Provide the (X, Y) coordinate of the cell's center where the given text is located.  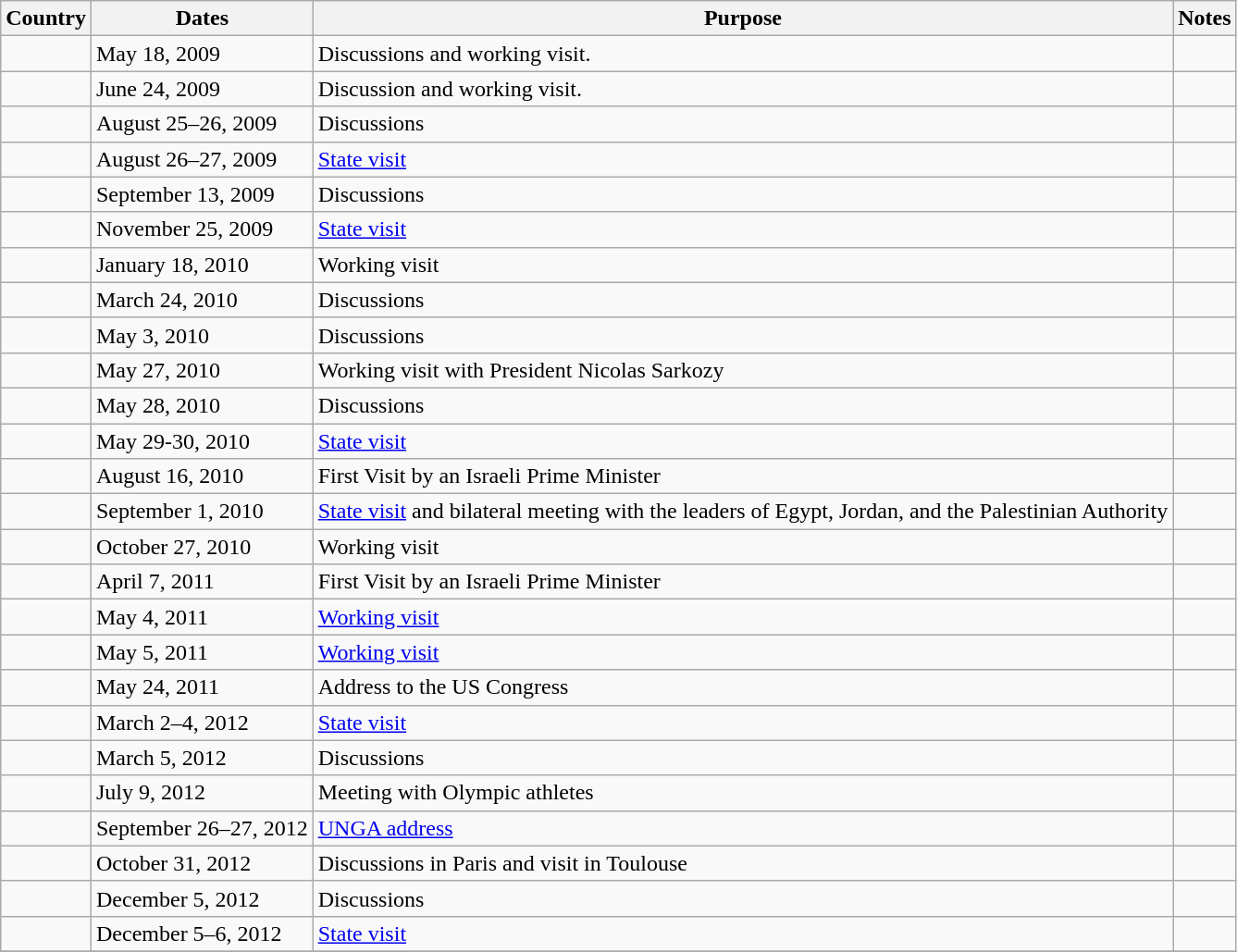
September 13, 2009 (202, 194)
March 24, 2010 (202, 300)
January 18, 2010 (202, 265)
September 1, 2010 (202, 512)
May 5, 2011 (202, 652)
Purpose (743, 19)
May 29-30, 2010 (202, 441)
May 28, 2010 (202, 405)
Discussion and working visit. (743, 89)
December 5–6, 2012 (202, 933)
Discussions in Paris and visit in Toulouse (743, 863)
October 27, 2010 (202, 547)
May 24, 2011 (202, 687)
June 24, 2009 (202, 89)
November 25, 2009 (202, 229)
March 5, 2012 (202, 758)
Address to the US Congress (743, 687)
Country (46, 19)
October 31, 2012 (202, 863)
Meeting with Olympic athletes (743, 793)
September 26–27, 2012 (202, 828)
April 7, 2011 (202, 582)
State visit and bilateral meeting with the leaders of Egypt, Jordan, and the Palestinian Authority (743, 512)
December 5, 2012 (202, 898)
Dates (202, 19)
March 2–4, 2012 (202, 723)
Working visit with President Nicolas Sarkozy (743, 370)
UNGA address (743, 828)
August 16, 2010 (202, 476)
May 4, 2011 (202, 617)
August 25–26, 2009 (202, 124)
May 3, 2010 (202, 335)
May 18, 2009 (202, 54)
Notes (1205, 19)
July 9, 2012 (202, 793)
May 27, 2010 (202, 370)
Discussions and working visit. (743, 54)
August 26–27, 2009 (202, 159)
